For the text-containing cell, return its midpoint in (x, y) coordinate format. 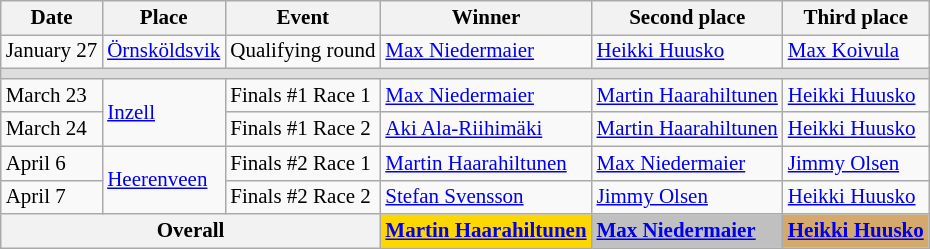
January 27 (52, 52)
April 7 (52, 197)
Finals #1 Race 1 (302, 95)
Date (52, 18)
Qualifying round (302, 52)
Heerenveen (164, 180)
Place (164, 18)
Örnsköldsvik (164, 52)
Aki Ala-Riihimäki (486, 129)
Stefan Svensson (486, 197)
Inzell (164, 112)
March 24 (52, 129)
Overall (191, 231)
April 6 (52, 163)
Second place (688, 18)
Finals #2 Race 1 (302, 163)
Event (302, 18)
Max Koivula (856, 52)
March 23 (52, 95)
Winner (486, 18)
Finals #1 Race 2 (302, 129)
Third place (856, 18)
Finals #2 Race 2 (302, 197)
